From the cell containing the given text, extract its center point as [X, Y] coordinate. 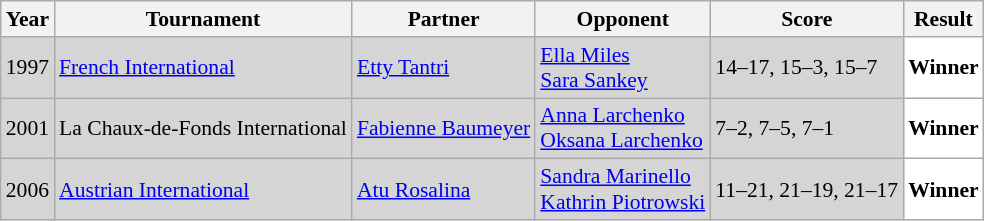
Result [944, 19]
Partner [444, 19]
Anna Larchenko Oksana Larchenko [622, 128]
1997 [28, 68]
Etty Tantri [444, 68]
French International [203, 68]
2001 [28, 128]
Year [28, 19]
Atu Rosalina [444, 190]
Ella Miles Sara Sankey [622, 68]
Opponent [622, 19]
La Chaux-de-Fonds International [203, 128]
Sandra Marinello Kathrin Piotrowski [622, 190]
Austrian International [203, 190]
11–21, 21–19, 21–17 [806, 190]
7–2, 7–5, 7–1 [806, 128]
2006 [28, 190]
14–17, 15–3, 15–7 [806, 68]
Score [806, 19]
Fabienne Baumeyer [444, 128]
Tournament [203, 19]
